Output the [X, Y] coordinate of the center of the cell containing the given text.  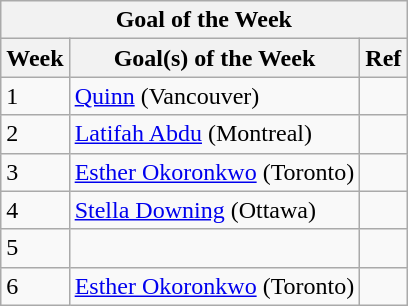
6 [35, 286]
5 [35, 248]
Goal of the Week [204, 20]
1 [35, 96]
Goal(s) of the Week [214, 58]
3 [35, 172]
2 [35, 134]
Stella Downing (Ottawa) [214, 210]
Quinn (Vancouver) [214, 96]
Ref [384, 58]
Latifah Abdu (Montreal) [214, 134]
4 [35, 210]
Week [35, 58]
